From the cell containing the given text, extract its center point as [x, y] coordinate. 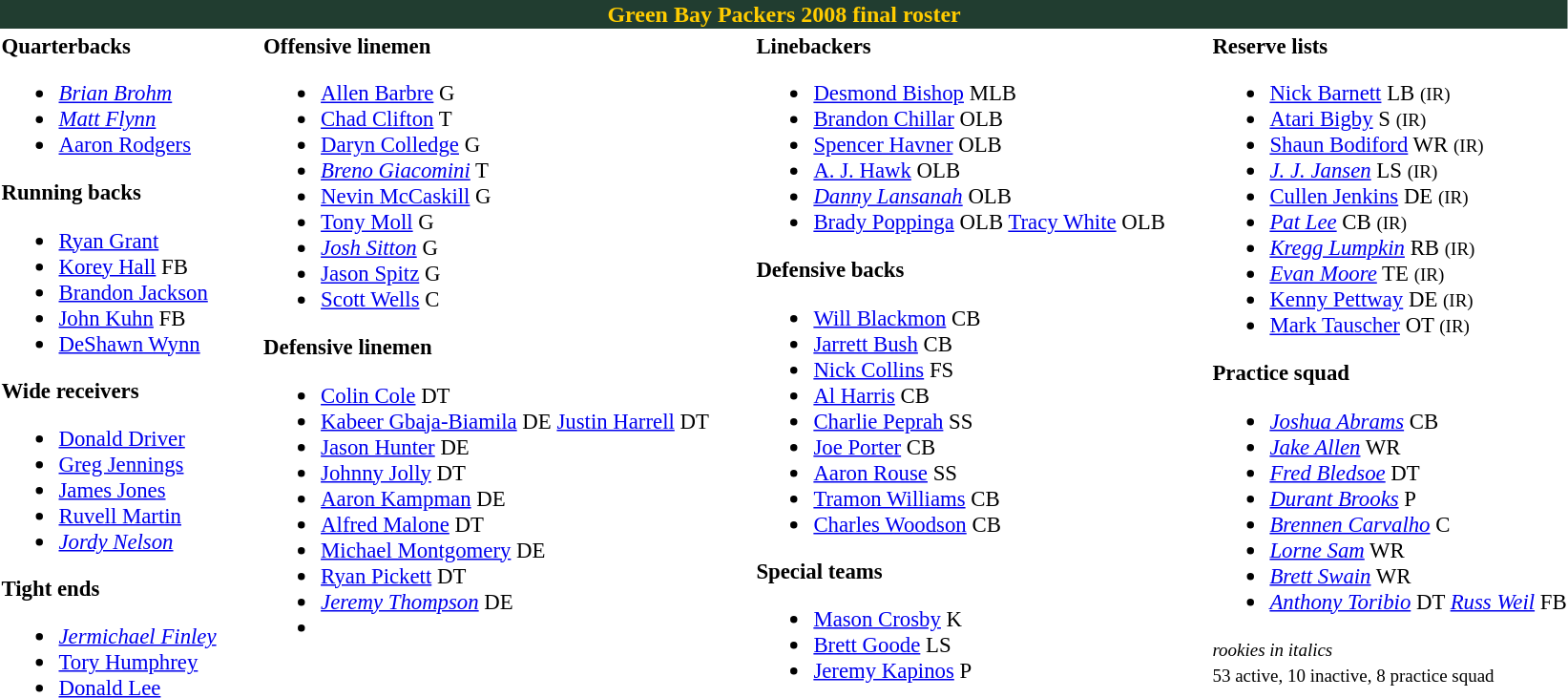
Green Bay Packers 2008 final roster [784, 14]
